Pinpoint the cell where the given text exists, returning its [x, y] midpoint coordinate. 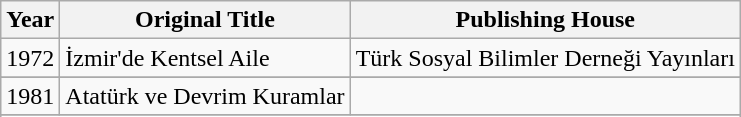
Original Title [205, 20]
Year [30, 20]
Türk Sosyal Bilimler Derneği Yayınları [545, 58]
Publishing House [545, 20]
Atatürk ve Devrim Kuramlar [205, 96]
1972 [30, 58]
1981 [30, 96]
İzmir'de Kentsel Aile [205, 58]
